Locate the cell with the specified text and output its (x, y) center coordinate. 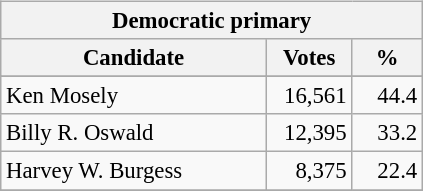
33.2 (388, 133)
Votes (309, 58)
22.4 (388, 171)
% (388, 58)
8,375 (309, 171)
Democratic primary (212, 21)
12,395 (309, 133)
44.4 (388, 96)
Ken Mosely (134, 96)
Candidate (134, 58)
Billy R. Oswald (134, 133)
Harvey W. Burgess (134, 171)
16,561 (309, 96)
